Locate the cell with the specified text and output its [X, Y] center coordinate. 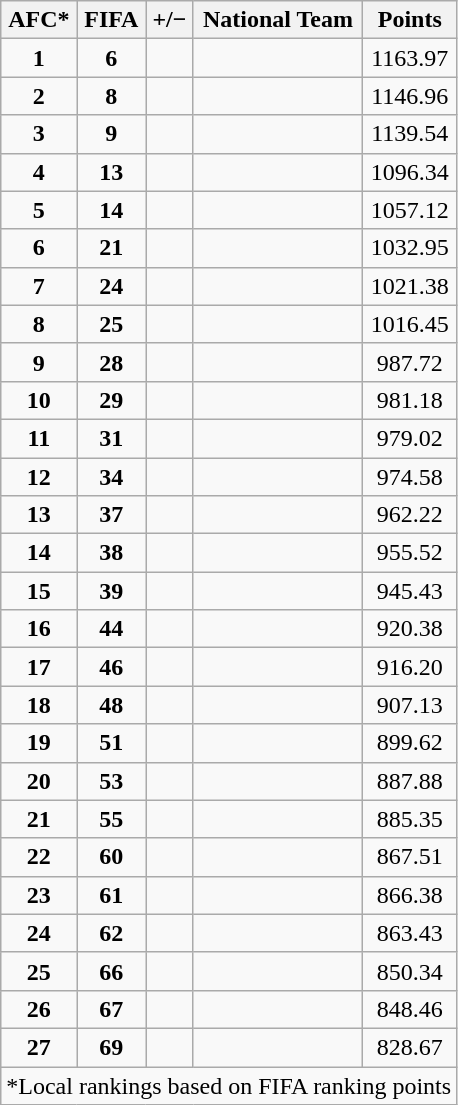
FIFA [112, 20]
1096.34 [410, 172]
867.51 [410, 857]
15 [39, 591]
863.43 [410, 933]
23 [39, 895]
850.34 [410, 971]
20 [39, 781]
5 [39, 210]
907.13 [410, 705]
916.20 [410, 667]
53 [112, 781]
1032.95 [410, 248]
28 [112, 362]
4 [39, 172]
Points [410, 20]
1146.96 [410, 96]
44 [112, 629]
37 [112, 515]
828.67 [410, 1047]
899.62 [410, 743]
16 [39, 629]
66 [112, 971]
974.58 [410, 477]
920.38 [410, 629]
3 [39, 134]
National Team [278, 20]
19 [39, 743]
1163.97 [410, 58]
1016.45 [410, 324]
22 [39, 857]
885.35 [410, 819]
848.46 [410, 1009]
17 [39, 667]
67 [112, 1009]
AFC* [39, 20]
69 [112, 1047]
987.72 [410, 362]
979.02 [410, 438]
11 [39, 438]
+/− [170, 20]
10 [39, 400]
60 [112, 857]
962.22 [410, 515]
2 [39, 96]
*Local rankings based on FIFA ranking points [229, 1085]
955.52 [410, 553]
18 [39, 705]
27 [39, 1047]
48 [112, 705]
1139.54 [410, 134]
61 [112, 895]
31 [112, 438]
1 [39, 58]
26 [39, 1009]
1057.12 [410, 210]
55 [112, 819]
62 [112, 933]
866.38 [410, 895]
34 [112, 477]
51 [112, 743]
39 [112, 591]
12 [39, 477]
46 [112, 667]
7 [39, 286]
981.18 [410, 400]
1021.38 [410, 286]
38 [112, 553]
29 [112, 400]
887.88 [410, 781]
945.43 [410, 591]
